Search for the cell housing the specified text and yield its (x, y) center coordinate. 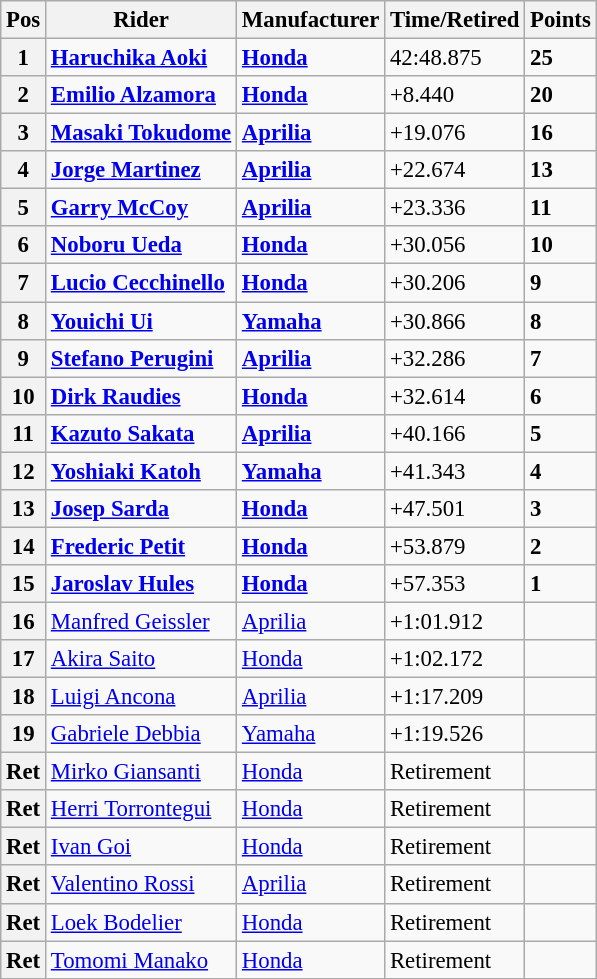
Lucio Cecchinello (142, 283)
15 (24, 584)
+32.286 (455, 358)
Luigi Ancona (142, 697)
Akira Saito (142, 659)
Jorge Martinez (142, 170)
Stefano Perugini (142, 358)
+1:02.172 (455, 659)
+30.866 (455, 321)
Gabriele Debbia (142, 734)
20 (560, 95)
Manfred Geissler (142, 621)
Kazuto Sakata (142, 433)
+32.614 (455, 396)
+57.353 (455, 584)
+47.501 (455, 509)
Haruchika Aoki (142, 58)
Manufacturer (311, 20)
18 (24, 697)
Masaki Tokudome (142, 133)
Youichi Ui (142, 321)
Time/Retired (455, 20)
14 (24, 546)
Garry McCoy (142, 208)
Herri Torrontegui (142, 809)
Josep Sarda (142, 509)
Mirko Giansanti (142, 772)
Points (560, 20)
+53.879 (455, 546)
Tomomi Manako (142, 960)
+22.674 (455, 170)
+41.343 (455, 471)
+40.166 (455, 433)
+30.056 (455, 245)
+1:19.526 (455, 734)
+1:17.209 (455, 697)
+1:01.912 (455, 621)
25 (560, 58)
+23.336 (455, 208)
42:48.875 (455, 58)
Yoshiaki Katoh (142, 471)
Pos (24, 20)
Valentino Rossi (142, 885)
+30.206 (455, 283)
Emilio Alzamora (142, 95)
19 (24, 734)
Rider (142, 20)
Dirk Raudies (142, 396)
Frederic Petit (142, 546)
Jaroslav Hules (142, 584)
Ivan Goi (142, 847)
+8.440 (455, 95)
Noboru Ueda (142, 245)
17 (24, 659)
+19.076 (455, 133)
Loek Bodelier (142, 922)
12 (24, 471)
